Search for the cell housing the specified text and yield its [X, Y] center coordinate. 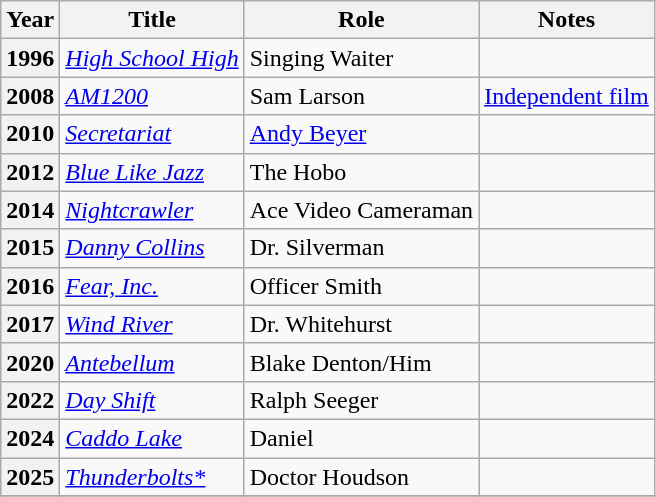
Year [30, 20]
Ace Video Cameraman [361, 210]
Independent film [567, 96]
2017 [30, 324]
Secretariat [152, 134]
Danny Collins [152, 248]
2012 [30, 172]
2024 [30, 438]
2008 [30, 96]
2016 [30, 286]
1996 [30, 58]
Blake Denton/Him [361, 362]
Antebellum [152, 362]
2014 [30, 210]
Andy Beyer [361, 134]
2015 [30, 248]
Nightcrawler [152, 210]
Fear, Inc. [152, 286]
The Hobo [361, 172]
Daniel [361, 438]
Sam Larson [361, 96]
Singing Waiter [361, 58]
AM1200 [152, 96]
Blue Like Jazz [152, 172]
Officer Smith [361, 286]
2010 [30, 134]
Thunderbolts* [152, 477]
2022 [30, 400]
Dr. Whitehurst [361, 324]
Dr. Silverman [361, 248]
Caddo Lake [152, 438]
Title [152, 20]
Notes [567, 20]
Ralph Seeger [361, 400]
2025 [30, 477]
Role [361, 20]
Wind River [152, 324]
High School High [152, 58]
Doctor Houdson [361, 477]
2020 [30, 362]
Day Shift [152, 400]
